Extract the (X, Y) coordinate from the center of the cell holding the provided text.  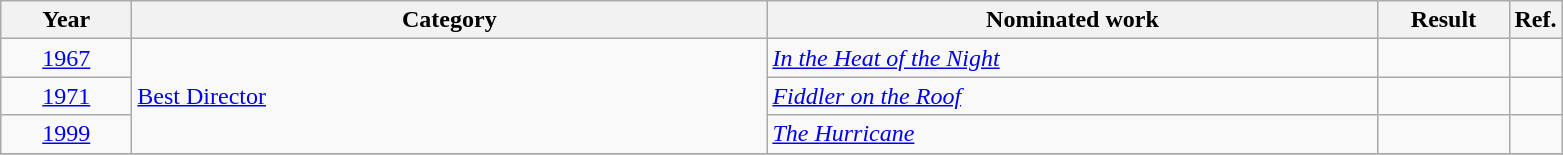
Nominated work (1072, 20)
In the Heat of the Night (1072, 58)
1999 (66, 134)
Best Director (450, 96)
Fiddler on the Roof (1072, 96)
Result (1444, 20)
Ref. (1536, 20)
Year (66, 20)
1971 (66, 96)
Category (450, 20)
The Hurricane (1072, 134)
1967 (66, 58)
